Extract the [X, Y] coordinate from the center of the cell holding the provided text.  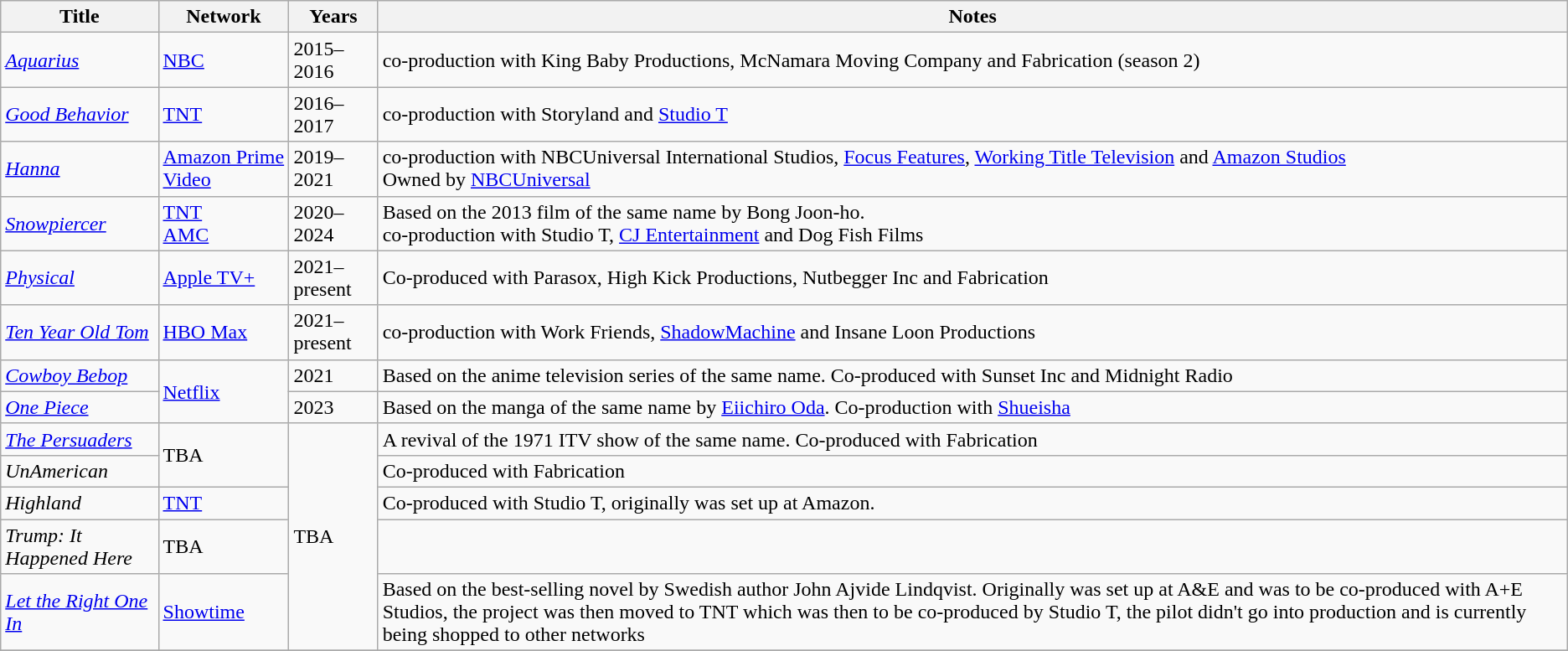
UnAmerican [80, 471]
Good Behavior [80, 114]
2016–2017 [333, 114]
2023 [333, 407]
Based on the manga of the same name by Eiichiro Oda. Co-production with Shueisha [972, 407]
co-production with Storyland and Studio T [972, 114]
Trump: It Happened Here [80, 546]
Cowboy Bebop [80, 375]
Co-produced with Parasox, High Kick Productions, Nutbegger Inc and Fabrication [972, 278]
Snowpiercer [80, 223]
Amazon Prime Video [224, 169]
NBC [224, 60]
2015–2016 [333, 60]
Let the Right One In [80, 612]
Physical [80, 278]
2020–2024 [333, 223]
2021 [333, 375]
Netflix [224, 391]
TNTAMC [224, 223]
Showtime [224, 612]
co-production with NBCUniversal International Studios, Focus Features, Working Title Television and Amazon StudiosOwned by NBCUniversal [972, 169]
Network [224, 17]
Ten Year Old Tom [80, 332]
Title [80, 17]
Based on the anime television series of the same name. Co-produced with Sunset Inc and Midnight Radio [972, 375]
Highland [80, 503]
Co-produced with Studio T, originally was set up at Amazon. [972, 503]
Co-produced with Fabrication [972, 471]
co-production with Work Friends, ShadowMachine and Insane Loon Productions [972, 332]
A revival of the 1971 ITV show of the same name. Co-produced with Fabrication [972, 439]
2019–2021 [333, 169]
Aquarius [80, 60]
Hanna [80, 169]
Years [333, 17]
co-production with King Baby Productions, McNamara Moving Company and Fabrication (season 2) [972, 60]
Based on the 2013 film of the same name by Bong Joon-ho.co-production with Studio T, CJ Entertainment and Dog Fish Films [972, 223]
Apple TV+ [224, 278]
One Piece [80, 407]
HBO Max [224, 332]
The Persuaders [80, 439]
Notes [972, 17]
